Pinpoint the cell where the given text exists, returning its (x, y) midpoint coordinate. 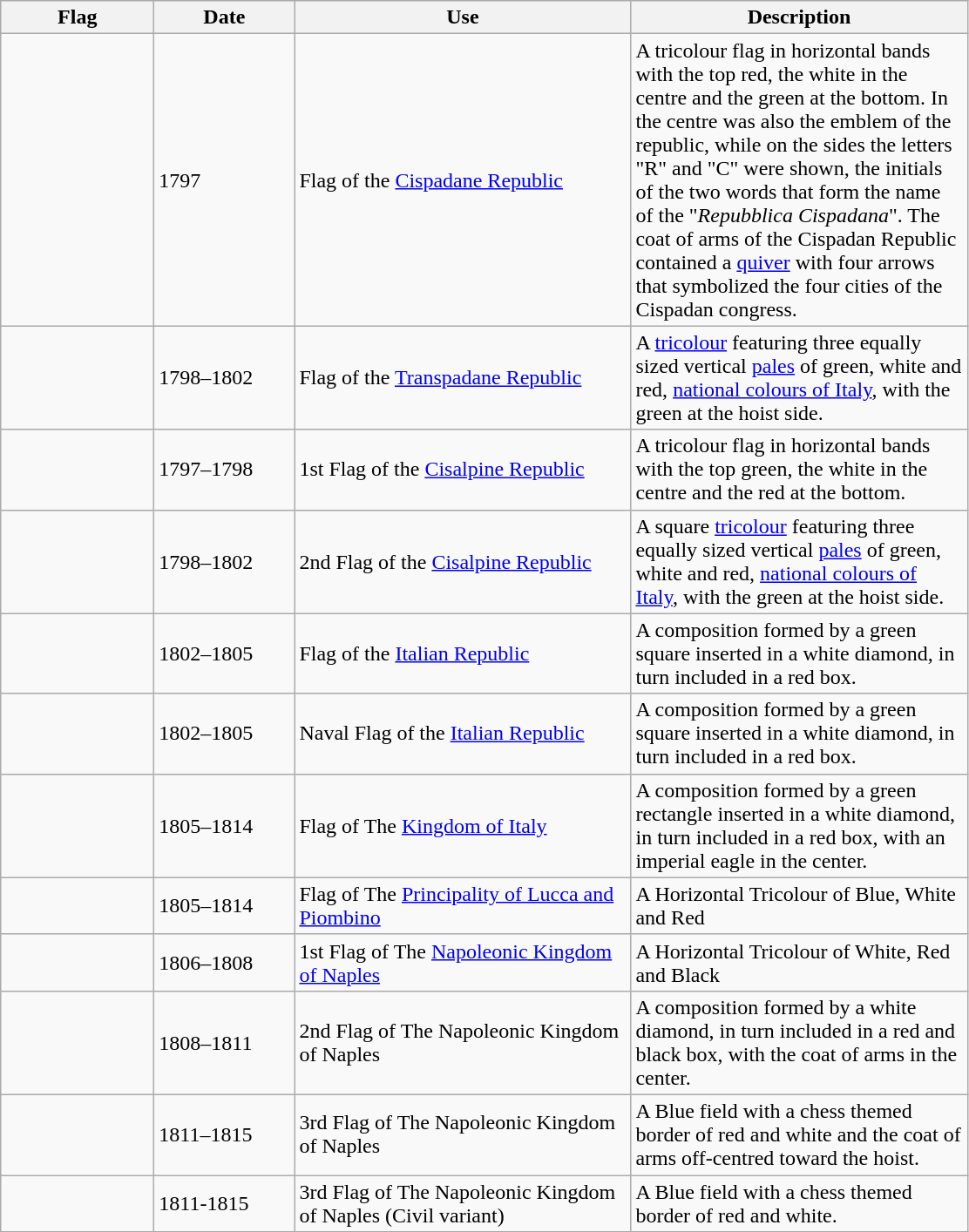
Flag of The Principality of Lucca and Piombino (463, 906)
A square tricolour featuring three equally sized vertical pales of green, white and red, national colours of Italy, with the green at the hoist side. (799, 561)
Flag of the Transpadane Republic (463, 378)
2nd Flag of The Napoleonic Kingdom of Naples (463, 1042)
1st Flag of The Napoleonic Kingdom of Naples (463, 962)
Flag of the Cispadane Republic (463, 179)
1811-1815 (225, 1202)
Flag (78, 17)
2nd Flag of the Cisalpine Republic (463, 561)
1797 (225, 179)
Naval Flag of the Italian Republic (463, 734)
1811–1815 (225, 1134)
Date (225, 17)
Use (463, 17)
A composition formed by a white diamond, in turn included in a red and black box, with the coat of arms in the center. (799, 1042)
A tricolour flag in horizontal bands with the top green, the white in the centre and the red at the bottom. (799, 470)
A composition formed by a green rectangle inserted in a white diamond, in turn included in a red box, with an imperial eagle in the center. (799, 826)
1797–1798 (225, 470)
1st Flag of the Cisalpine Republic (463, 470)
A Blue field with a chess themed border of red and white. (799, 1202)
3rd Flag of The Napoleonic Kingdom of Naples (463, 1134)
Flag of The Kingdom of Italy (463, 826)
Flag of the Italian Republic (463, 653)
A Horizontal Tricolour of Blue, White and Red (799, 906)
A Horizontal Tricolour of White, Red and Black (799, 962)
1806–1808 (225, 962)
1808–1811 (225, 1042)
Description (799, 17)
3rd Flag of The Napoleonic Kingdom of Naples (Civil variant) (463, 1202)
A tricolour featuring three equally sized vertical pales of green, white and red, national colours of Italy, with the green at the hoist side. (799, 378)
A Blue field with a chess themed border of red and white and the coat of arms off-centred toward the hoist. (799, 1134)
